Determine the (X, Y) coordinate at the center of the cell enclosing the given text.  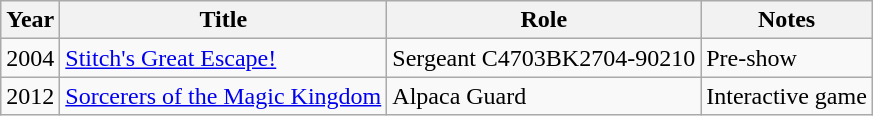
Alpaca Guard (544, 96)
Stitch's Great Escape! (224, 58)
Title (224, 20)
Year (30, 20)
2004 (30, 58)
Pre-show (787, 58)
Notes (787, 20)
Sorcerers of the Magic Kingdom (224, 96)
Role (544, 20)
Sergeant C4703BK2704-90210 (544, 58)
Interactive game (787, 96)
2012 (30, 96)
